Scan for the cell matching the given text and deliver its (x, y) coordinate at center. 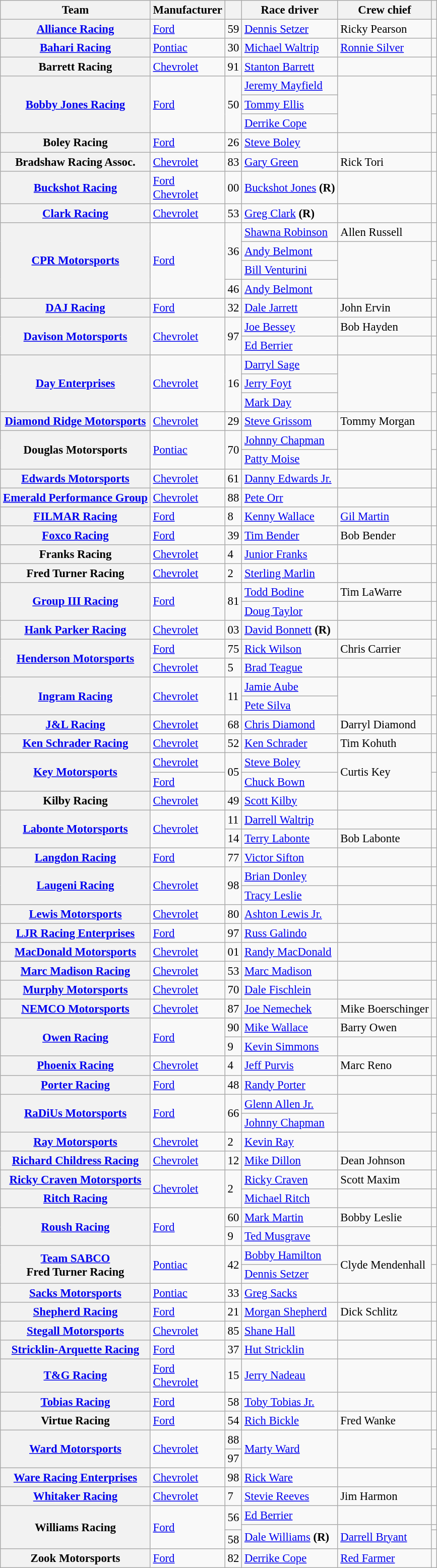
CPR Motorsports (76, 260)
Bradshaw Racing Assoc. (76, 162)
87 (233, 1009)
Ray Motorsports (76, 1142)
Douglas Motorsports (76, 450)
03 (233, 630)
Glenn Allen Jr. (290, 1104)
Clark Racing (76, 213)
Bobby Jones Racing (76, 105)
Mike Wallace (290, 1028)
Jerry Nadeau (290, 1376)
Jerry Foyt (290, 384)
Fred Wanke (385, 1420)
Jamie Aube (290, 687)
Toby Tobias Jr. (290, 1402)
Dale Jarrett (290, 308)
90 (233, 1028)
Pete Silva (290, 706)
Dean Johnson (385, 1161)
Todd Bodine (290, 592)
14 (233, 838)
46 (233, 289)
75 (233, 649)
John Ervin (385, 308)
Fred Turner Racing (76, 573)
Michael Ritch (290, 1199)
Porter Racing (76, 1085)
49 (233, 800)
Terry Labonte (290, 838)
Jim Harmon (385, 1496)
Day Enterprises (76, 384)
Tim Bender (290, 535)
50 (233, 105)
Laugeni Racing (76, 886)
81 (233, 602)
Whitaker Racing (76, 1496)
Steve Grissom (290, 421)
Barry Owen (385, 1028)
Kenny Wallace (290, 516)
Hut Stricklin (290, 1350)
Chuck Bown (290, 782)
Dale Fischlein (290, 990)
Jeremy Mayfield (290, 86)
Sterling Marlin (290, 573)
Labonte Motorsports (76, 829)
Alliance Racing (76, 29)
00 (233, 187)
7 (233, 1496)
29 (233, 421)
Chris Carrier (385, 649)
Curtis Key (385, 772)
Diamond Ridge Motorsports (76, 421)
Bob Hayden (385, 327)
36 (233, 251)
Davison Motorsports (76, 336)
Ritch Racing (76, 1199)
32 (233, 308)
Victor Sifton (290, 857)
Gary Green (290, 162)
Owen Racing (76, 1037)
30 (233, 48)
Crew chief (385, 10)
83 (233, 162)
Danny Edwards Jr. (290, 478)
Buckshot Racing (76, 187)
15 (233, 1376)
59 (233, 29)
37 (233, 1350)
Rick Wilson (290, 649)
DAJ Racing (76, 308)
85 (233, 1331)
Langdon Racing (76, 857)
48 (233, 1085)
Phoenix Racing (76, 1066)
Ken Schrader Racing (76, 743)
Tim LaWarre (385, 592)
16 (233, 384)
5 (233, 668)
Marc Reno (385, 1066)
Brad Teague (290, 668)
Ronnie Silver (385, 48)
Williams Racing (76, 1527)
Kilby Racing (76, 800)
Joe Nemechek (290, 1009)
21 (233, 1312)
01 (233, 952)
Mark Day (290, 403)
Tobias Racing (76, 1402)
Ricky Craven Motorsports (76, 1179)
Bob Labonte (385, 838)
Mike Boerschinger (385, 1009)
Jeff Purvis (290, 1066)
Barrett Racing (76, 67)
Bobby Hamilton (290, 1256)
Ted Musgrave (290, 1236)
Ashton Lewis Jr. (290, 914)
Kevin Ray (290, 1142)
Stricklin-Arquette Racing (76, 1350)
Sacks Motorsports (76, 1293)
54 (233, 1420)
Boley Racing (76, 143)
Henderson Motorsports (76, 658)
Randy MacDonald (290, 952)
Brian Donley (290, 876)
Stegall Motorsports (76, 1331)
68 (233, 725)
Darrell Bryant (385, 1537)
60 (233, 1217)
Roush Racing (76, 1227)
61 (233, 478)
Tommy Ellis (290, 105)
Lewis Motorsports (76, 914)
Kevin Simmons (290, 1047)
Zook Motorsports (76, 1558)
Mike Dillon (290, 1161)
77 (233, 857)
Randy Porter (290, 1085)
Clyde Mendenhall (385, 1265)
Buckshot Jones (R) (290, 187)
Mark Martin (290, 1217)
Scott Kilby (290, 800)
Doug Taylor (290, 611)
Tommy Morgan (385, 421)
80 (233, 914)
Group III Racing (76, 602)
56 (233, 1518)
Team SABCOFred Turner Racing (76, 1265)
Team (76, 10)
Pete Orr (290, 497)
Patty Moise (290, 460)
Tim Kohuth (385, 743)
Gil Martin (385, 516)
Morgan Shepherd (290, 1312)
Marc Madison Racing (76, 971)
Foxco Racing (76, 535)
Bahari Racing (76, 48)
05 (233, 772)
52 (233, 743)
Shepherd Racing (76, 1312)
David Bonnett (R) (290, 630)
33 (233, 1293)
Ricky Craven (290, 1179)
Ward Motorsports (76, 1449)
91 (233, 67)
Red Farmer (385, 1558)
Allen Russell (385, 232)
Junior Franks (290, 554)
Ricky Pearson (385, 29)
Ken Schrader (290, 743)
82 (233, 1558)
Chris Diamond (290, 725)
Scott Maxim (385, 1179)
J&L Racing (76, 725)
Stevie Reeves (290, 1496)
Dick Schlitz (385, 1312)
Dale Williams (R) (290, 1537)
Manufacturer (188, 10)
Joe Bessey (290, 327)
Tracy Leslie (290, 895)
Edwards Motorsports (76, 478)
Darrell Waltrip (290, 820)
Marc Madison (290, 971)
42 (233, 1265)
Franks Racing (76, 554)
39 (233, 535)
MacDonald Motorsports (76, 952)
Virtue Racing (76, 1420)
Rick Tori (385, 162)
Shane Hall (290, 1331)
12 (233, 1161)
Ingram Racing (76, 697)
66 (233, 1113)
NEMCO Motorsports (76, 1009)
Bill Venturini (290, 270)
Darryl Diamond (385, 725)
Marty Ward (290, 1449)
Greg Sacks (290, 1293)
Bob Bender (385, 535)
Michael Waltrip (290, 48)
8 (233, 516)
Bobby Leslie (385, 1217)
Richard Childress Racing (76, 1161)
Key Motorsports (76, 772)
Ware Racing Enterprises (76, 1477)
Murphy Motorsports (76, 990)
FILMAR Racing (76, 516)
Shawna Robinson (290, 232)
Emerald Performance Group (76, 497)
RaDiUs Motorsports (76, 1113)
Rich Bickle (290, 1420)
Greg Clark (R) (290, 213)
Stanton Barrett (290, 67)
26 (233, 143)
Hank Parker Racing (76, 630)
Race driver (290, 10)
Darryl Sage (290, 365)
T&G Racing (76, 1376)
Russ Galindo (290, 933)
LJR Racing Enterprises (76, 933)
Rick Ware (290, 1477)
